Detect which cell encompasses the target text, then output its [x, y] center coordinate. 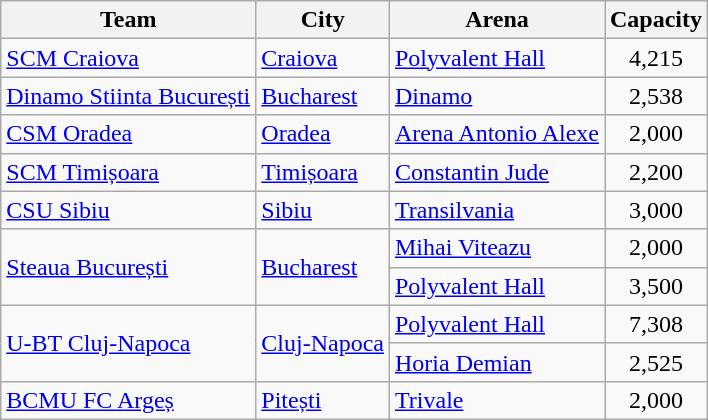
Dinamo [496, 96]
SCM Timișoara [128, 172]
CSU Sibiu [128, 210]
Pitești [323, 400]
Arena Antonio Alexe [496, 134]
U-BT Cluj-Napoca [128, 343]
Transilvania [496, 210]
Horia Demian [496, 362]
7,308 [656, 324]
Cluj-Napoca [323, 343]
Arena [496, 20]
Mihai Viteazu [496, 248]
Steaua București [128, 267]
Oradea [323, 134]
3,500 [656, 286]
Capacity [656, 20]
CSM Oradea [128, 134]
Sibiu [323, 210]
SCM Craiova [128, 58]
City [323, 20]
Team [128, 20]
Constantin Jude [496, 172]
2,200 [656, 172]
Trivale [496, 400]
Timișoara [323, 172]
Dinamo Stiinta București [128, 96]
Craiova [323, 58]
4,215 [656, 58]
2,538 [656, 96]
BCMU FC Argeș [128, 400]
2,525 [656, 362]
3,000 [656, 210]
